Detect which cell encompasses the target text, then output its (x, y) center coordinate. 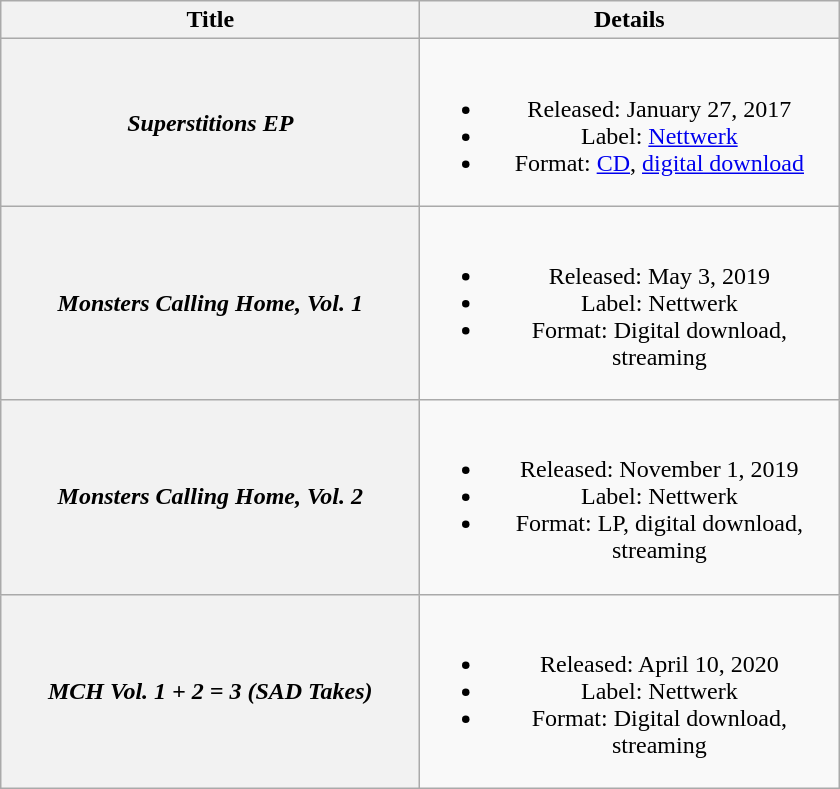
MCH Vol. 1 + 2 = 3 (SAD Takes) (210, 691)
Monsters Calling Home, Vol. 1 (210, 303)
Title (210, 20)
Released: January 27, 2017Label: NettwerkFormat: CD, digital download (630, 122)
Released: April 10, 2020Label: NettwerkFormat: Digital download, streaming (630, 691)
Superstitions EP (210, 122)
Released: May 3, 2019Label: NettwerkFormat: Digital download, streaming (630, 303)
Details (630, 20)
Monsters Calling Home, Vol. 2 (210, 497)
Released: November 1, 2019Label: NettwerkFormat: LP, digital download, streaming (630, 497)
